Capture the cell that displays the provided text and extract its [x, y] central coordinate. 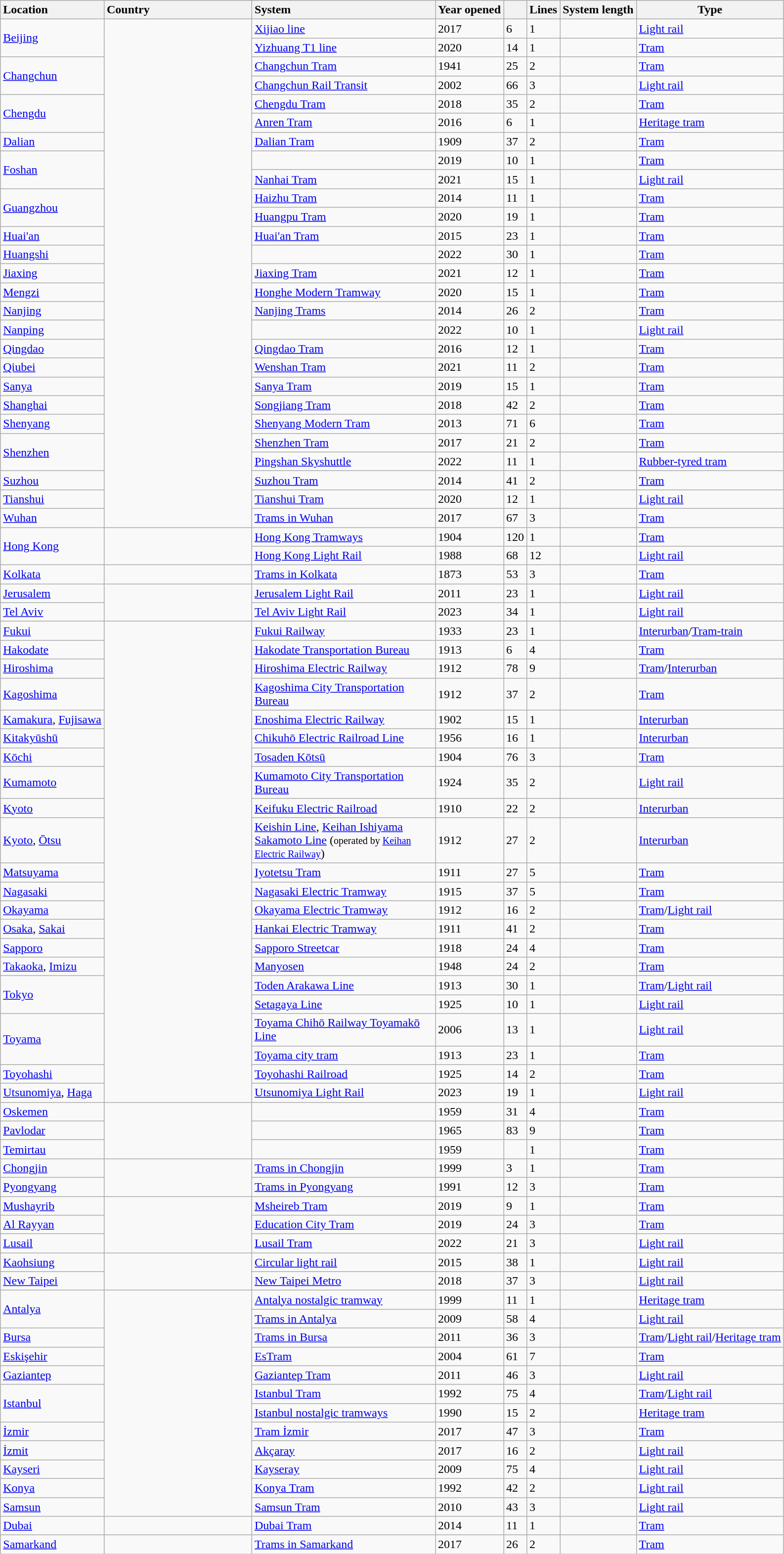
Kagoshima City Transportation Bureau [344, 694]
Country [178, 10]
2004 [470, 1356]
Iyotetsu Tram [344, 872]
Jiaxing Tram [344, 273]
Tosaden Kōtsū [344, 757]
Samarkand [52, 1545]
43 [515, 1507]
Matsuyama [52, 872]
İzmit [52, 1450]
Anren Tram [344, 123]
Tianshui [52, 499]
Kumamoto [52, 782]
Hankai Electric Tramway [344, 929]
Jerusalem [52, 593]
Hong Kong Tramways [344, 536]
83 [515, 1130]
78 [515, 668]
Chengdu Tram [344, 104]
Tram/Light rail/Heritage tram [710, 1337]
Takaoka, Imizu [52, 967]
120 [515, 536]
Tel Aviv [52, 612]
Pingshan Skyshuttle [344, 461]
Toyohashi Railroad [344, 1074]
1990 [470, 1413]
Education City Tram [344, 1225]
Nagasaki Electric Tramway [344, 891]
Shenyang [52, 424]
Wuhan [52, 518]
Mengzi [52, 292]
Shanghai [52, 405]
1988 [470, 556]
Kumamoto City Transportation Bureau [344, 782]
25 [515, 66]
34 [515, 612]
Trams in Wuhan [344, 518]
Gaziantep [52, 1375]
Shenzhen Tram [344, 443]
Okayama Electric Tramway [344, 910]
1902 [470, 719]
1918 [470, 948]
Nanjing [52, 311]
Kayseri [52, 1469]
38 [515, 1262]
Suzhou Tram [344, 480]
Nagasaki [52, 891]
Konya [52, 1488]
Fukui Railway [344, 631]
Okayama [52, 910]
Keifuku Electric Railroad [344, 808]
Hiroshima Electric Railway [344, 668]
Kayseray [344, 1469]
Foshan [52, 170]
Utsunomiya Light Rail [344, 1093]
Toyama Chihō Railway Toyamakō Line [344, 1029]
Mushayrib [52, 1206]
Dalian [52, 141]
13 [515, 1029]
Toyama city tram [344, 1055]
Jiaxing [52, 273]
Al Rayyan [52, 1225]
Trams in Chongjin [344, 1168]
58 [515, 1319]
Sapporo Streetcar [344, 948]
Hiroshima [52, 668]
Trams in Bursa [344, 1337]
Circular light rail [344, 1262]
Toyama [52, 1039]
Rubber-tyred tram [710, 461]
Guangzhou [52, 207]
Honghe Modern Tramway [344, 292]
67 [515, 518]
Sanya Tram [344, 386]
Hakodate [52, 650]
Tram İzmir [344, 1431]
Oskemen [52, 1111]
Chikuhō Electric Railroad Line [344, 738]
Istanbul [52, 1403]
Tianshui Tram [344, 499]
Kolkata [52, 575]
Tel Aviv Light Rail [344, 612]
Keishin Line, Keihan Ishiyama Sakamoto Line (operated by Keihan Electric Railway) [344, 840]
1924 [470, 782]
Wenshan Tram [344, 367]
Samsun Tram [344, 1507]
Nanhai Tram [344, 179]
61 [515, 1356]
Kyoto, Ōtsu [52, 840]
1910 [470, 808]
Temirtau [52, 1149]
Bursa [52, 1337]
1948 [470, 967]
1933 [470, 631]
Jerusalem Light Rail [344, 593]
68 [515, 556]
Tram/Interurban [710, 668]
Type [710, 10]
1873 [470, 575]
Kitakyūshū [52, 738]
Toyohashi [52, 1074]
Kagoshima [52, 694]
Qingdao Tram [344, 349]
Pavlodar [52, 1130]
Location [52, 10]
2010 [470, 1507]
Kamakura, Fujisawa [52, 719]
Changchun Tram [344, 66]
Nanping [52, 330]
Dalian Tram [344, 141]
Tokyo [52, 995]
1909 [470, 141]
Dubai Tram [344, 1526]
Utsunomiya, Haga [52, 1093]
1956 [470, 738]
Qingdao [52, 349]
Nanjing Trams [344, 311]
1965 [470, 1130]
Lusail [52, 1243]
Trams in Antalya [344, 1319]
İzmir [52, 1431]
Chongjin [52, 1168]
Changchun Rail Transit [344, 85]
36 [515, 1337]
Huai'an Tram [344, 236]
31 [515, 1111]
Beijing [52, 38]
Yizhuang T1 line [344, 47]
Trams in Samarkand [344, 1545]
Shenyang Modern Tram [344, 424]
Antalya [52, 1309]
Trams in Kolkata [344, 575]
Trams in Pyongyang [344, 1187]
Setagaya Line [344, 1004]
Gaziantep Tram [344, 1375]
Dubai [52, 1526]
Hakodate Transportation Bureau [344, 650]
2006 [470, 1029]
Kaohsiung [52, 1262]
Samsun [52, 1507]
47 [515, 1431]
Haizhu Tram [344, 198]
Suzhou [52, 480]
Enoshima Electric Railway [344, 719]
Kōchi [52, 757]
Xijiao line [344, 29]
Pyongyang [52, 1187]
46 [515, 1375]
Toden Arakawa Line [344, 985]
Interurban/Tram-train [710, 631]
Chengdu [52, 113]
Sapporo [52, 948]
Hong Kong [52, 546]
2002 [470, 85]
Msheireb Tram [344, 1206]
Lines [544, 10]
Fukui [52, 631]
Antalya nostalgic tramway [344, 1300]
New Taipei [52, 1281]
Konya Tram [344, 1488]
Qiubei [52, 367]
Hong Kong Light Rail [344, 556]
Huangshi [52, 255]
Eskişehir [52, 1356]
Changchun [52, 76]
7 [544, 1356]
Huangpu Tram [344, 217]
Songjiang Tram [344, 405]
2013 [470, 424]
Akçaray [344, 1450]
Manyosen [344, 967]
Lusail Tram [344, 1243]
Shenzhen [52, 452]
66 [515, 85]
Istanbul nostalgic tramways [344, 1413]
Istanbul Tram [344, 1394]
Osaka, Sakai [52, 929]
Year opened [470, 10]
53 [515, 575]
Sanya [52, 386]
EsTram [344, 1356]
System [344, 10]
71 [515, 424]
1941 [470, 66]
76 [515, 757]
Huai'an [52, 236]
Kyoto [52, 808]
22 [515, 808]
1915 [470, 891]
1991 [470, 1187]
System length [598, 10]
New Taipei Metro [344, 1281]
